Identify which cell holds the provided text, then report its [x, y] central coordinate. 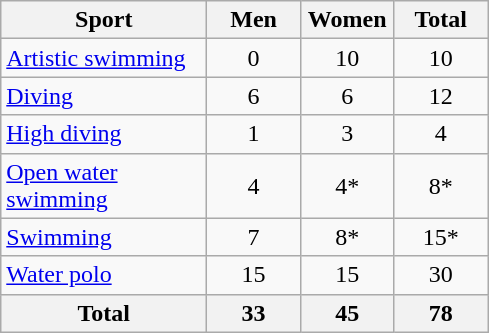
1 [254, 134]
Men [254, 20]
Women [347, 20]
30 [441, 275]
45 [347, 313]
15* [441, 237]
Water polo [104, 275]
78 [441, 313]
3 [347, 134]
Artistic swimming [104, 58]
Sport [104, 20]
High diving [104, 134]
Diving [104, 96]
0 [254, 58]
12 [441, 96]
7 [254, 237]
Swimming [104, 237]
4* [347, 186]
33 [254, 313]
Open water swimming [104, 186]
